Search for the cell housing the specified text and yield its [X, Y] center coordinate. 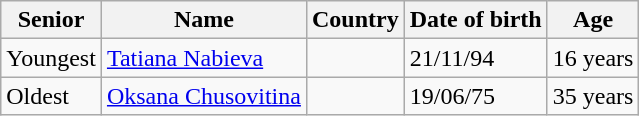
Youngest [52, 58]
Age [593, 20]
Tatiana Nabieva [204, 58]
35 years [593, 96]
21/11/94 [476, 58]
Senior [52, 20]
16 years [593, 58]
Name [204, 20]
19/06/75 [476, 96]
Oldest [52, 96]
Date of birth [476, 20]
Oksana Chusovitina [204, 96]
Country [355, 20]
